Return (X, Y) of the center of cell containing provided text 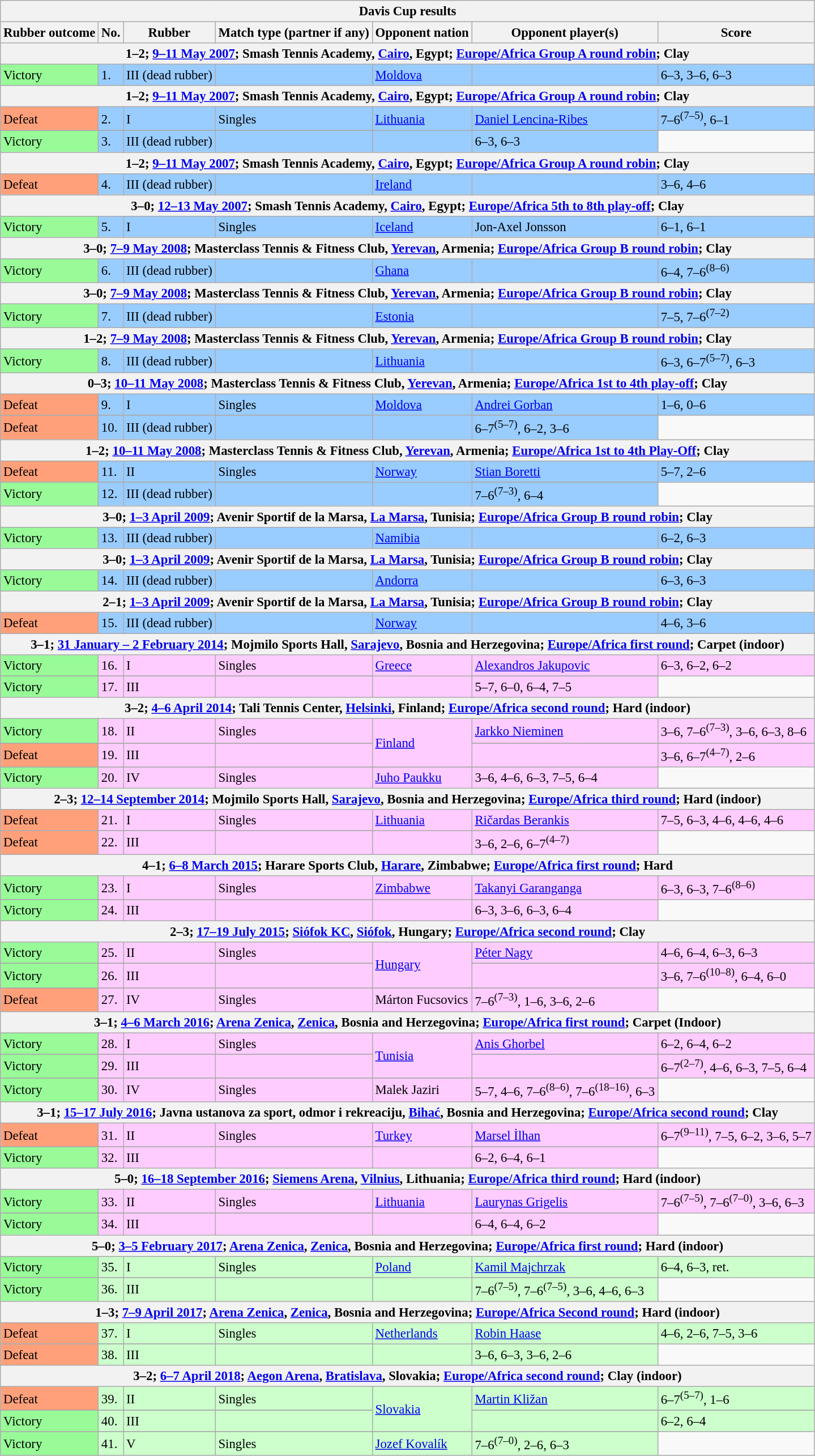
7–6(7–0), 2–6, 6–3 (565, 1444)
Ireland (422, 184)
7–6(7–5), 6–1 (736, 119)
5–7, 2–6 (736, 471)
Estonia (422, 316)
5–7, 6–0, 6–4, 7–5 (565, 687)
6–7(5–7), 6–2, 3–6 (565, 428)
Anis Ghorbel (565, 1044)
3–6, 6–3, 3–6, 2–6 (565, 1355)
Robin Haase (565, 1334)
Rubber (169, 33)
2. (111, 119)
6–3, 6–3, 7–6(8–6) (736, 888)
0–3; 10–11 May 2008; Masterclass Tennis & Fitness Club, Yerevan, Armenia; Europe/Africa 1st to 4th play-off; Clay (408, 384)
20. (111, 777)
6–7(5–7), 1–6 (736, 1398)
5. (111, 227)
6–3, 3–6, 6–3, 6–4 (565, 910)
Match type (partner if any) (293, 33)
3–1; 4–6 March 2016; Arena Zenica, Zenica, Bosnia and Herzegovina; Europe/Africa first round; Carpet (Indoor) (408, 1022)
34. (111, 1224)
Andrei Gorban (565, 405)
6–3, 6–2, 6–2 (736, 666)
Jarkko Nieminen (565, 731)
3–6, 7–6(7–3), 3–6, 6–3, 8–6 (736, 731)
Laurynas Grigelis (565, 1202)
1–3; 7–9 April 2017; Arena Zenica, Zenica, Bosnia and Herzegovina; Europe/Africa Second round; Hard (indoor) (408, 1312)
9. (111, 405)
19. (111, 755)
6–3, 3–6, 6–3 (736, 75)
2–3; 12–14 September 2014; Mojmilo Sports Hall, Sarajevo, Bosnia and Herzegovina; Europe/Africa third round; Hard (indoor) (408, 799)
7–6(7–5), 7–6(7–5), 3–6, 4–6, 6–3 (565, 1289)
3–6, 2–6, 6–7(4–7) (565, 842)
3–2; 6–7 April 2018; Aegon Arena, Bratislava, Slovakia; Europe/Africa second round; Clay (indoor) (408, 1376)
4–6, 6–4, 6–3, 6–3 (736, 953)
3. (111, 142)
5–0; 16–18 September 2016; Siemens Arena, Vilnius, Lithuania; Europe/Africa third round; Hard (indoor) (408, 1179)
7–5, 6–3, 4–6, 4–6, 4–6 (736, 820)
7–6(7–5), 7–6(7–0), 3–6, 6–3 (736, 1202)
Hungary (422, 965)
Tunisia (422, 1055)
29. (111, 1066)
3–1; 31 January – 2 February 2014; Mojmilo Sports Hall, Sarajevo, Bosnia and Herzegovina; Europe/Africa first round; Carpet (indoor) (408, 645)
Andorra (422, 581)
Ghana (422, 271)
4–6, 3–6 (736, 623)
6–2, 6–3 (736, 538)
6–2, 6–4 (736, 1421)
6–3, 6–7(5–7), 6–3 (736, 361)
5–7, 4–6, 7–6(8–6), 7–6(18–16), 6–3 (565, 1090)
4. (111, 184)
6–2, 6–4, 6–2 (736, 1044)
6–2, 6–4, 6–1 (565, 1158)
V (169, 1444)
17. (111, 687)
12. (111, 494)
37. (111, 1334)
4–1; 6–8 March 2015; Harare Sports Club, Harare, Zimbabwe; Europe/Africa first round; Hard (408, 865)
Turkey (422, 1135)
Péter Nagy (565, 953)
6. (111, 271)
21. (111, 820)
Davis Cup results (408, 11)
6–4, 7–6(8–6) (736, 271)
Greece (422, 666)
Malek Jaziri (422, 1090)
Jozef Kovalík (422, 1444)
Score (736, 33)
22. (111, 842)
3–6, 4–6, 6–3, 7–5, 6–4 (565, 777)
Martin Kližan (565, 1398)
Poland (422, 1267)
Opponent nation (422, 33)
26. (111, 976)
13. (111, 538)
1–6, 0–6 (736, 405)
Kamil Majchrzak (565, 1267)
8. (111, 361)
3–0; 12–13 May 2007; Smash Tennis Academy, Cairo, Egypt; Europe/Africa 5th to 8th play-off; Clay (408, 206)
3–6, 7–6(10–8), 6–4, 6–0 (736, 976)
6–4, 6–4, 6–2 (565, 1224)
15. (111, 623)
7–5, 7–6(7–2) (736, 316)
39. (111, 1398)
18. (111, 731)
25. (111, 953)
4–6, 2–6, 7–5, 3–6 (736, 1334)
1–2; 10–11 May 2008; Masterclass Tennis & Fitness Club, Yerevan, Armenia; Europe/Africa 1st to 4th Play-Off; Clay (408, 450)
6–1, 6–1 (736, 227)
7. (111, 316)
Márton Fucsovics (422, 999)
6–4, 6–3, ret. (736, 1267)
35. (111, 1267)
No. (111, 33)
Jon-Axel Jonsson (565, 227)
38. (111, 1355)
Ričardas Berankis (565, 820)
23. (111, 888)
Opponent player(s) (565, 33)
Namibia (422, 538)
10. (111, 428)
11. (111, 471)
Iceland (422, 227)
14. (111, 581)
Stian Boretti (565, 471)
3–2; 4–6 April 2014; Tali Tennis Center, Helsinki, Finland; Europe/Africa second round; Hard (indoor) (408, 709)
Slovakia (422, 1409)
32. (111, 1158)
Alexandros Jakupovic (565, 666)
31. (111, 1135)
Marsel İlhan (565, 1135)
Netherlands (422, 1334)
16. (111, 666)
3–6, 4–6 (736, 184)
6–7(2–7), 4–6, 6–3, 7–5, 6–4 (736, 1066)
28. (111, 1044)
5–0; 3–5 February 2017; Arena Zenica, Zenica, Bosnia and Herzegovina; Europe/Africa first round; Hard (indoor) (408, 1246)
Finland (422, 743)
Zimbabwe (422, 888)
Daniel Lencina-Ribes (565, 119)
7–6(7–3), 6–4 (565, 494)
36. (111, 1289)
41. (111, 1444)
6–7(9–11), 7–5, 6–2, 3–6, 5–7 (736, 1135)
7–6(7–3), 1–6, 3–6, 2–6 (565, 999)
Rubber outcome (50, 33)
30. (111, 1090)
Takanyi Garanganga (565, 888)
1–2; 7–9 May 2008; Masterclass Tennis & Fitness Club, Yerevan, Armenia; Europe/Africa Group B round robin; Clay (408, 339)
Juho Paukku (422, 777)
33. (111, 1202)
3–6, 6–7(4–7), 2–6 (736, 755)
2–3; 17–19 July 2015; Siófok KC, Siófok, Hungary; Europe/Africa second round; Clay (408, 932)
3–1; 15–17 July 2016; Javna ustanova za sport, odmor i rekreaciju, Bihać, Bosnia and Herzegovina; Europe/Africa second round; Clay (408, 1113)
27. (111, 999)
2–1; 1–3 April 2009; Avenir Sportif de la Marsa, La Marsa, Tunisia; Europe/Africa Group B round robin; Clay (408, 602)
40. (111, 1421)
1. (111, 75)
24. (111, 910)
